Scan for the cell matching the given text and deliver its [x, y] coordinate at center. 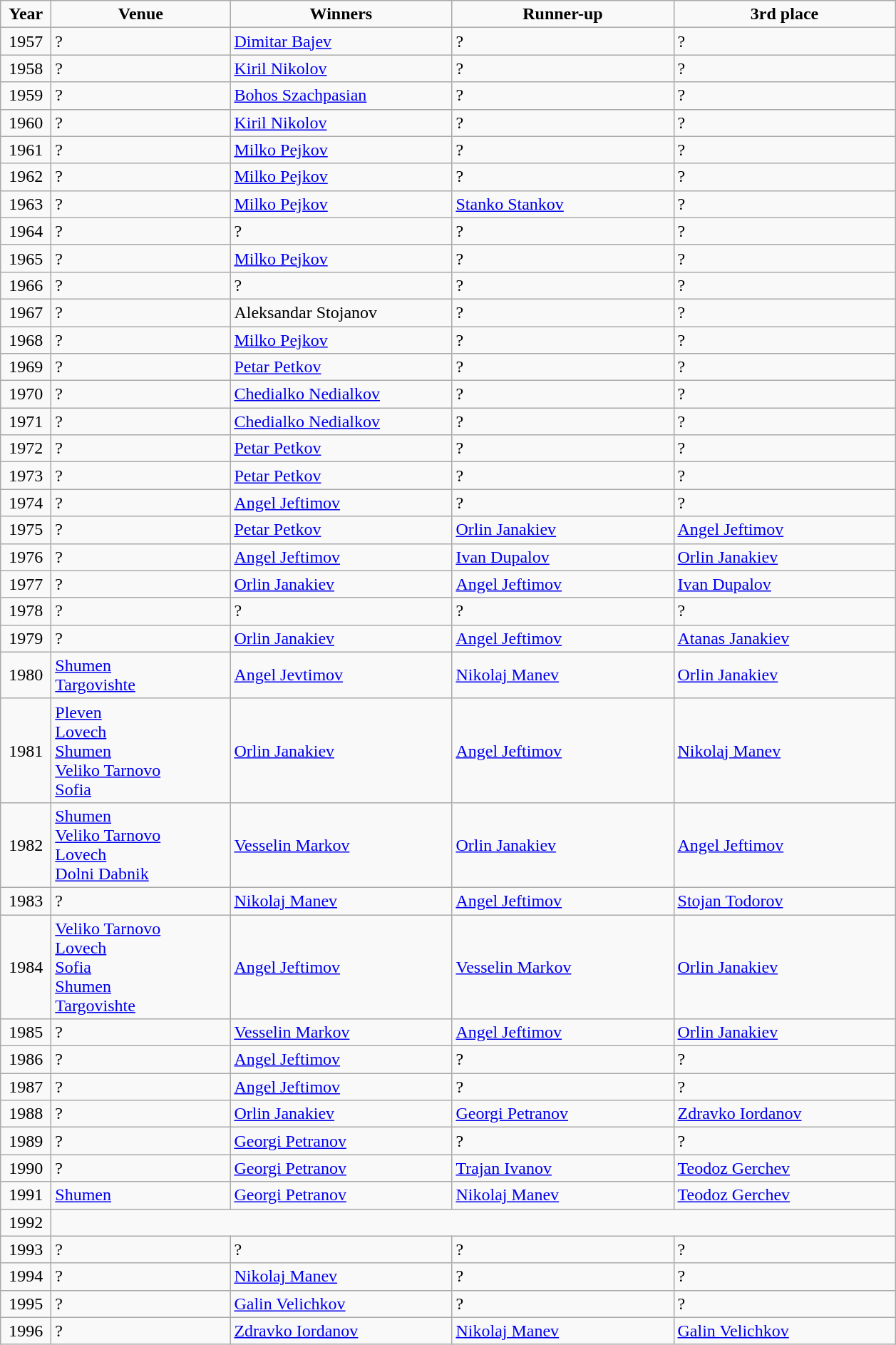
1986 [26, 1060]
3rd place [784, 14]
Shumen [141, 1195]
1963 [26, 204]
1988 [26, 1114]
1992 [26, 1222]
1972 [26, 449]
1968 [26, 340]
1978 [26, 611]
Winners [341, 14]
1969 [26, 367]
PlevenLovechShumenVeliko TarnovoSofia [141, 750]
Veliko TarnovoLovechSofiaShumenTargovishte [141, 966]
1993 [26, 1249]
Bohos Szachpasian [341, 96]
1964 [26, 231]
1961 [26, 150]
Dimitar Bajev [341, 41]
1987 [26, 1087]
1982 [26, 844]
1985 [26, 1033]
1970 [26, 394]
1979 [26, 638]
Angel Jevtimov [341, 675]
1980 [26, 675]
1989 [26, 1141]
ShumenVeliko TarnovoLovechDolni Dabnik [141, 844]
1973 [26, 476]
1981 [26, 750]
1995 [26, 1304]
1958 [26, 68]
1977 [26, 584]
1976 [26, 557]
ShumenTargovishte [141, 675]
1994 [26, 1277]
1962 [26, 177]
1974 [26, 503]
1984 [26, 966]
Aleksandar Stojanov [341, 312]
1960 [26, 123]
Stojan Todorov [784, 901]
1957 [26, 41]
1983 [26, 901]
1971 [26, 421]
1996 [26, 1331]
1990 [26, 1168]
1975 [26, 530]
Atanas Janakiev [784, 638]
Stanko Stankov [563, 204]
1965 [26, 258]
1959 [26, 96]
Year [26, 14]
Venue [141, 14]
1966 [26, 285]
Trajan Ivanov [563, 1168]
1991 [26, 1195]
Runner-up [563, 14]
1967 [26, 312]
